Return [x, y] of the center of cell containing provided text 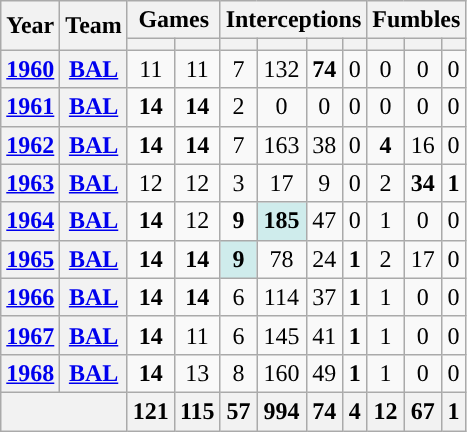
1961 [30, 107]
41 [324, 335]
121 [150, 411]
24 [324, 259]
1963 [30, 183]
Team [94, 26]
185 [282, 221]
Fumbles [416, 20]
16 [422, 145]
49 [324, 373]
145 [282, 335]
994 [282, 411]
57 [238, 411]
Interceptions [294, 20]
115 [197, 411]
163 [282, 145]
67 [422, 411]
3 [238, 183]
1962 [30, 145]
1968 [30, 373]
1965 [30, 259]
8 [238, 373]
132 [282, 69]
160 [282, 373]
13 [197, 373]
1960 [30, 69]
78 [282, 259]
1966 [30, 297]
1967 [30, 335]
38 [324, 145]
34 [422, 183]
37 [324, 297]
47 [324, 221]
Year [30, 26]
1964 [30, 221]
Games [174, 20]
114 [282, 297]
